Extract the [x, y] coordinate from the center of the cell holding the provided text.  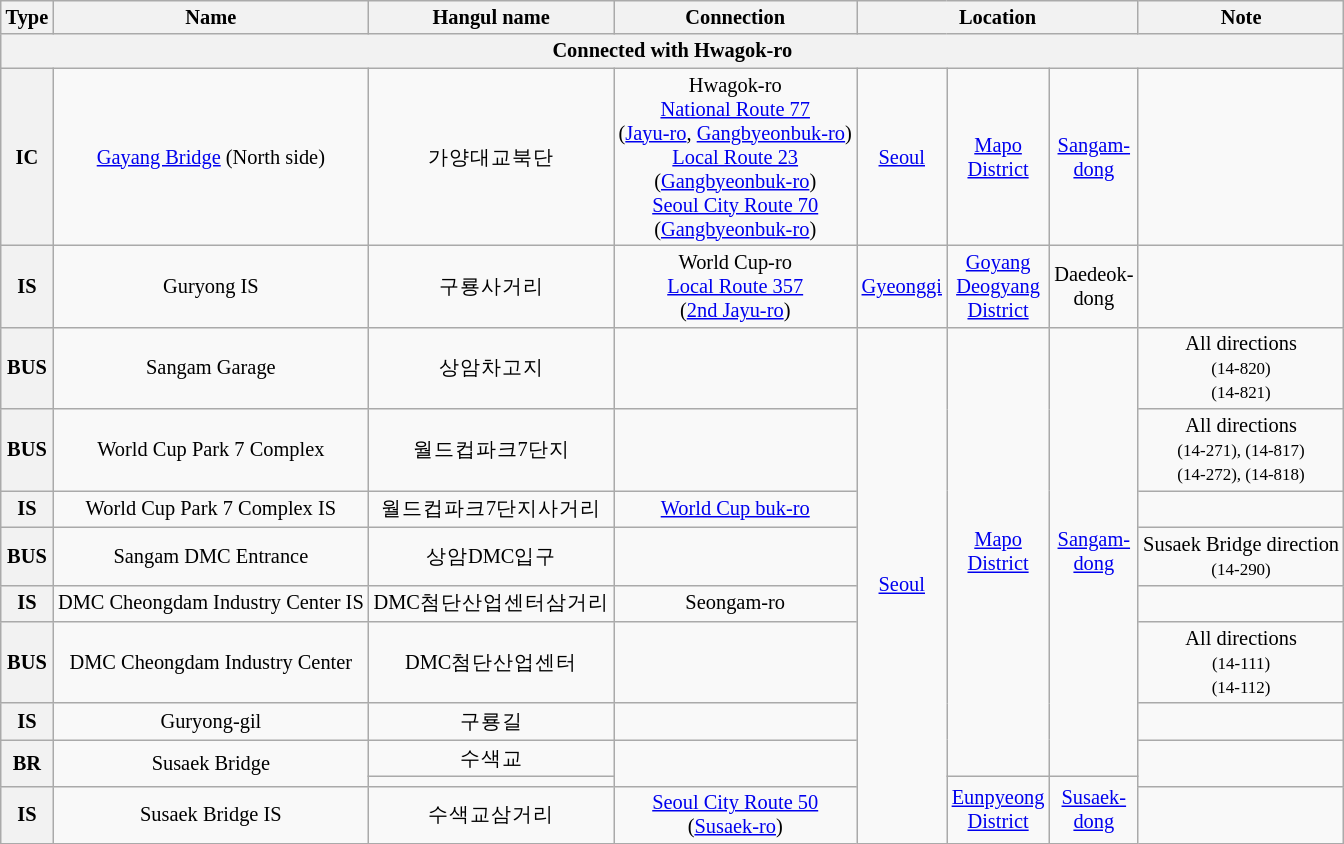
Gyeonggi [902, 286]
구룡사거리 [492, 286]
가양대교북단 [492, 157]
수색교 [492, 758]
All directions(14-111)(14-112) [1241, 662]
Guryong-gil [210, 722]
Guryong IS [210, 286]
Eunpyeong District [998, 810]
수색교삼거리 [492, 815]
Susaek Bridge IS [210, 815]
World Cup-roLocal Route 357(2nd Jayu-ro) [736, 286]
DMC Cheongdam Industry Center IS [210, 604]
Gayang Bridge (North side) [210, 157]
Susaek Bridge direction(14-290) [1241, 556]
Goyang Deogyang District [998, 286]
All directions(14-820)(14-821) [1241, 368]
구룡길 [492, 722]
DMC Cheongdam Industry Center [210, 662]
Hangul name [492, 17]
IC [27, 157]
상암차고지 [492, 368]
상암DMC입구 [492, 556]
Seongam-ro [736, 604]
Sangam DMC Entrance [210, 556]
Susaek-dong [1094, 810]
All directions(14-271), (14-817)(14-272), (14-818) [1241, 450]
World Cup buk-ro [736, 508]
Location [998, 17]
Sangam Garage [210, 368]
Connected with Hwagok-ro [672, 51]
Name [210, 17]
Susaek Bridge [210, 763]
Connection [736, 17]
World Cup Park 7 Complex IS [210, 508]
Note [1241, 17]
Hwagok-roNational Route 77(Jayu-ro, Gangbyeonbuk-ro)Local Route 23(Gangbyeonbuk-ro)Seoul City Route 70(Gangbyeonbuk-ro) [736, 157]
DMC첨단산업센터삼거리 [492, 604]
Daedeok-dong [1094, 286]
월드컵파크7단지사거리 [492, 508]
월드컵파크7단지 [492, 450]
Seoul City Route 50(Susaek-ro) [736, 815]
World Cup Park 7 Complex [210, 450]
DMC첨단산업센터 [492, 662]
Type [27, 17]
BR [27, 763]
